Provide the (X, Y) coordinate of the cell's center where the given text is located.  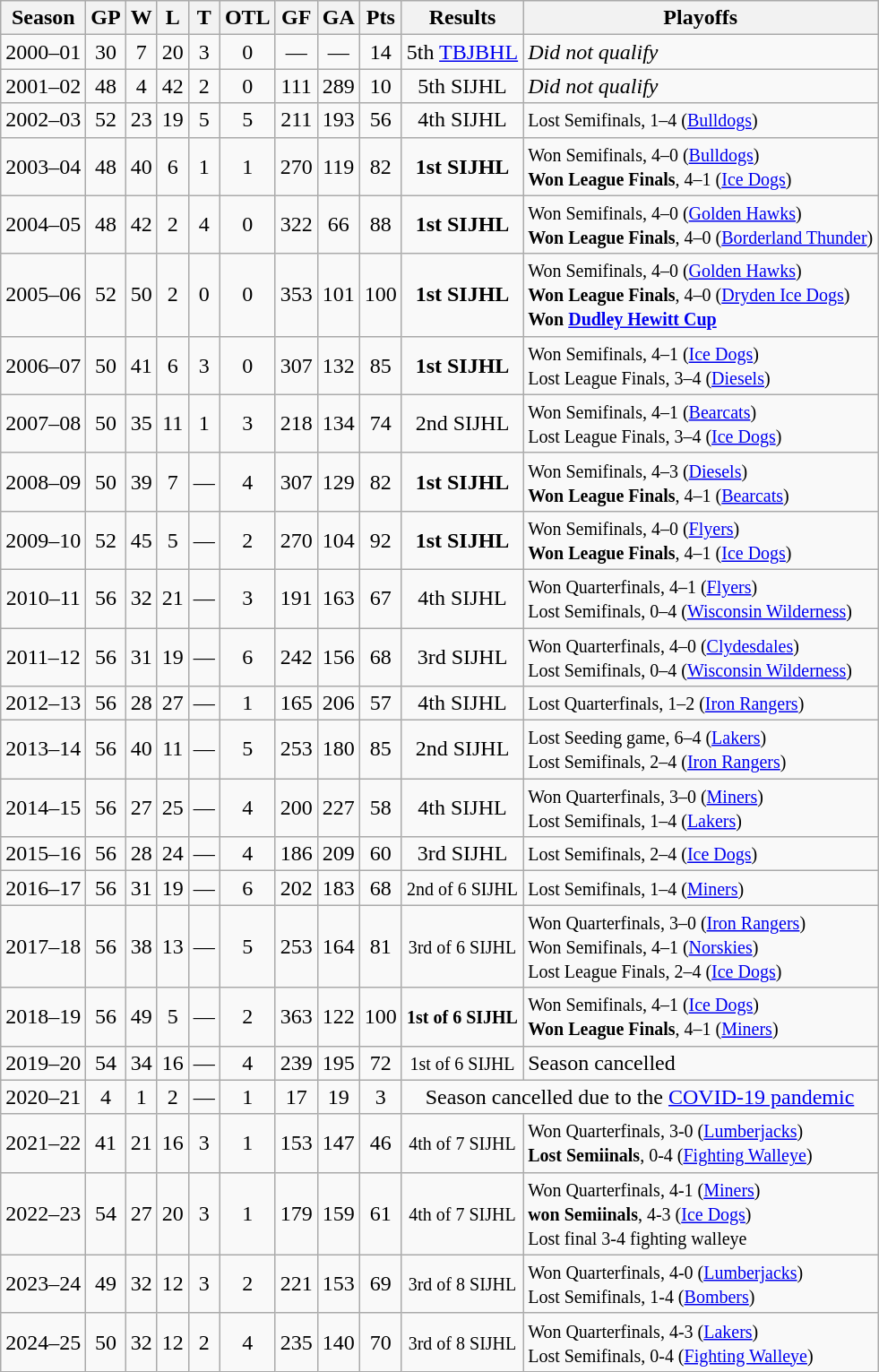
221 (296, 1283)
Lost Semifinals, 2–4 (Ice Dogs) (701, 854)
38 (142, 946)
Won Semifinals, 4–0 (Golden Hawks)Won League Finals, 4–0 (Borderland Thunder) (701, 224)
186 (296, 854)
Won Quarterfinals, 4–1 (Flyers)Lost Semifinals, 0–4 (Wisconsin Wilderness) (701, 599)
35 (142, 423)
69 (380, 1283)
140 (339, 1342)
66 (339, 224)
227 (339, 808)
34 (142, 1063)
2022–23 (43, 1213)
129 (339, 482)
Won Semifinals, 4–0 (Golden Hawks)Won League Finals, 4–0 (Dryden Ice Dogs)Won Dudley Hewitt Cup (701, 295)
202 (296, 888)
2016–17 (43, 888)
Won Quarterfinals, 4-1 (Miners)won Semiinals, 4-3 (Ice Dogs)Lost final 3-4 fighting walleye (701, 1213)
Pts (380, 18)
2006–07 (43, 366)
58 (380, 808)
5th TBJBHL (462, 52)
2015–16 (43, 854)
2002–03 (43, 120)
179 (296, 1213)
2009–10 (43, 539)
2001–02 (43, 86)
10 (380, 86)
Lost Quarterfinals, 1–2 (Iron Rangers) (701, 703)
Won Semifinals, 4–1 (Ice Dogs)Won League Finals, 4–1 (Miners) (701, 1016)
Won Semifinals, 4–0 (Flyers)Won League Finals, 4–1 (Ice Dogs) (701, 539)
Season cancelled (701, 1063)
GF (296, 18)
13 (172, 946)
122 (339, 1016)
23 (142, 120)
159 (339, 1213)
Won Quarterfinals, 3-0 (Lumberjacks)Lost Semiinals, 0-4 (Fighting Walleye) (701, 1143)
211 (296, 120)
2005–06 (43, 295)
2017–18 (43, 946)
74 (380, 423)
2011–12 (43, 656)
92 (380, 539)
242 (296, 656)
46 (380, 1143)
57 (380, 703)
353 (296, 295)
25 (172, 808)
39 (142, 482)
88 (380, 224)
2023–24 (43, 1283)
Won Semifinals, 4–0 (Bulldogs)Won League Finals, 4–1 (Ice Dogs) (701, 167)
24 (172, 854)
235 (296, 1342)
132 (339, 366)
289 (339, 86)
2003–04 (43, 167)
2010–11 (43, 599)
2024–25 (43, 1342)
2012–13 (43, 703)
Lost Seeding game, 6–4 (Lakers)Lost Semifinals, 2–4 (Iron Rangers) (701, 749)
Won Semifinals, 4–3 (Diesels)Won League Finals, 4–1 (Bearcats) (701, 482)
Won Semifinals, 4–1 (Bearcats)Lost League Finals, 3–4 (Ice Dogs) (701, 423)
61 (380, 1213)
17 (296, 1097)
Won Quarterfinals, 4-3 (Lakers)Lost Semifinals, 0-4 (Fighting Walleye) (701, 1342)
Lost Semifinals, 1–4 (Miners) (701, 888)
209 (339, 854)
239 (296, 1063)
101 (339, 295)
163 (339, 599)
2000–01 (43, 52)
2019–20 (43, 1063)
Won Quarterfinals, 3–0 (Miners)Lost Semifinals, 1–4 (Lakers) (701, 808)
193 (339, 120)
Season cancelled due to the COVID-19 pandemic (640, 1097)
Results (462, 18)
Won Quarterfinals, 3–0 (Iron Rangers)Won Semifinals, 4–1 (Norskies)Lost League Finals, 2–4 (Ice Dogs) (701, 946)
191 (296, 599)
183 (339, 888)
200 (296, 808)
119 (339, 167)
218 (296, 423)
206 (339, 703)
W (142, 18)
104 (339, 539)
30 (106, 52)
T (204, 18)
Won Quarterfinals, 4–0 (Clydesdales)Lost Semifinals, 0–4 (Wisconsin Wilderness) (701, 656)
165 (296, 703)
363 (296, 1016)
81 (380, 946)
111 (296, 86)
195 (339, 1063)
134 (339, 423)
2020–21 (43, 1097)
Won Quarterfinals, 4-0 (Lumberjacks)Lost Semifinals, 1-4 (Bombers) (701, 1283)
2007–08 (43, 423)
60 (380, 854)
2014–15 (43, 808)
322 (296, 224)
5th SIJHL (462, 86)
2018–19 (43, 1016)
3rd of 6 SIJHL (462, 946)
2008–09 (43, 482)
GA (339, 18)
2013–14 (43, 749)
45 (142, 539)
70 (380, 1342)
Playoffs (701, 18)
L (172, 18)
147 (339, 1143)
164 (339, 946)
Season (43, 18)
Lost Semifinals, 1–4 (Bulldogs) (701, 120)
GP (106, 18)
2021–22 (43, 1143)
2004–05 (43, 224)
72 (380, 1063)
2nd of 6 SIJHL (462, 888)
180 (339, 749)
14 (380, 52)
OTL (247, 18)
67 (380, 599)
Won Semifinals, 4–1 (Ice Dogs)Lost League Finals, 3–4 (Diesels) (701, 366)
156 (339, 656)
